Find where the given text appears and provide that cell's center as [x, y] coordinate. 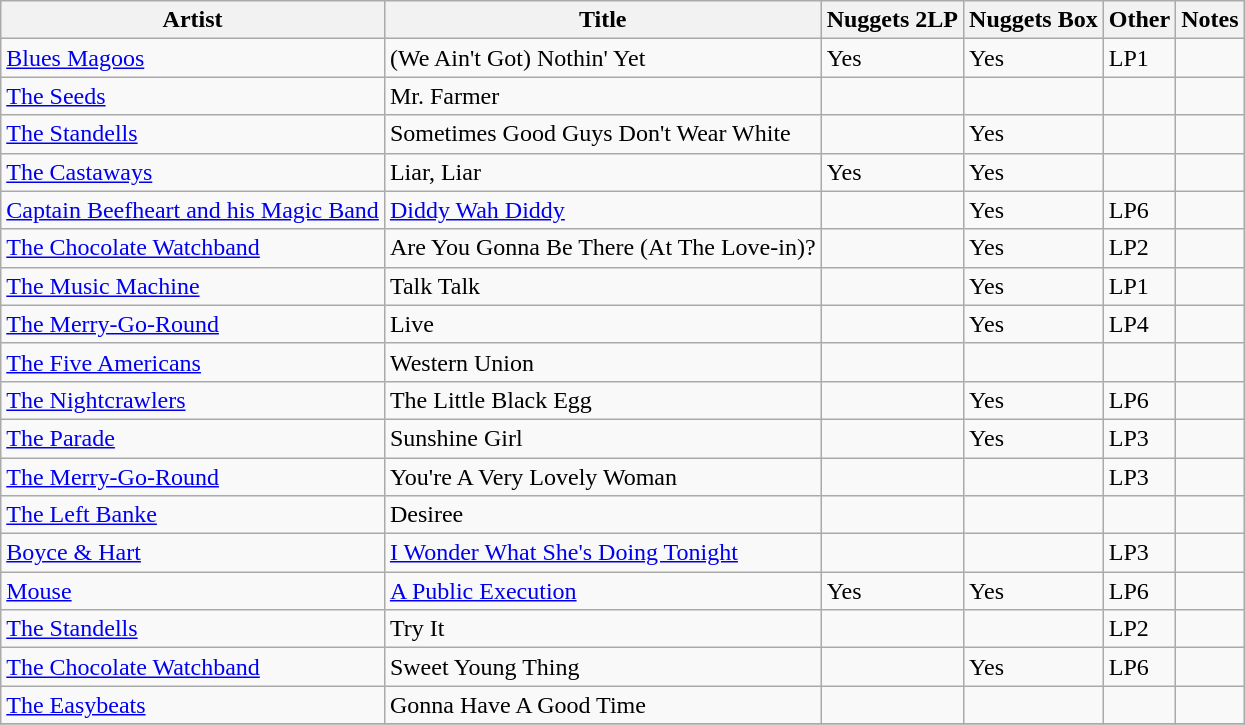
Nuggets Box [1034, 20]
The Left Banke [193, 515]
The Five Americans [193, 362]
Mr. Farmer [602, 96]
Talk Talk [602, 286]
Are You Gonna Be There (At The Love-in)? [602, 248]
Artist [193, 20]
A Public Execution [602, 591]
(We Ain't Got) Nothin' Yet [602, 58]
The Music Machine [193, 286]
Live [602, 324]
Gonna Have A Good Time [602, 705]
Diddy Wah Diddy [602, 210]
The Nightcrawlers [193, 400]
Sunshine Girl [602, 438]
Mouse [193, 591]
Nuggets 2LP [892, 20]
LP4 [1139, 324]
You're A Very Lovely Woman [602, 477]
Other [1139, 20]
The Castaways [193, 172]
Desiree [602, 515]
Sometimes Good Guys Don't Wear White [602, 134]
The Little Black Egg [602, 400]
The Seeds [193, 96]
Title [602, 20]
Western Union [602, 362]
The Parade [193, 438]
Sweet Young Thing [602, 667]
The Easybeats [193, 705]
Boyce & Hart [193, 553]
Captain Beefheart and his Magic Band [193, 210]
Try It [602, 629]
Liar, Liar [602, 172]
Notes [1210, 20]
Blues Magoos [193, 58]
I Wonder What She's Doing Tonight [602, 553]
